Return the (x, y) coordinate for the center point of the cell that contains the specified text.  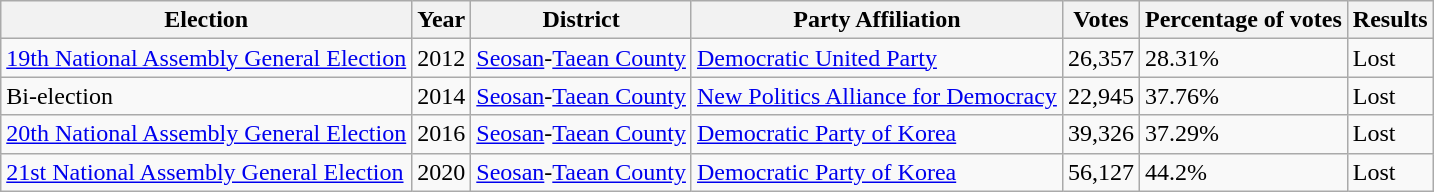
28.31% (1243, 58)
Party Affiliation (876, 20)
Percentage of votes (1243, 20)
New Politics Alliance for Democracy (876, 96)
Year (442, 20)
Bi-election (206, 96)
21st National Assembly General Election (206, 172)
Democratic United Party (876, 58)
19th National Assembly General Election (206, 58)
20th National Assembly General Election (206, 134)
Election (206, 20)
44.2% (1243, 172)
37.29% (1243, 134)
Votes (1100, 20)
District (582, 20)
26,357 (1100, 58)
2012 (442, 58)
2014 (442, 96)
Results (1390, 20)
56,127 (1100, 172)
39,326 (1100, 134)
22,945 (1100, 96)
2016 (442, 134)
2020 (442, 172)
37.76% (1243, 96)
